Scan for the cell matching the given text and deliver its [X, Y] coordinate at center. 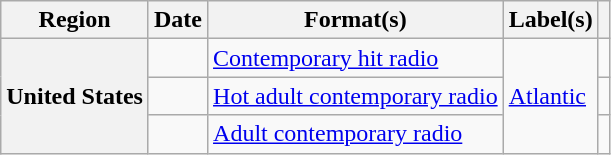
Adult contemporary radio [356, 134]
Contemporary hit radio [356, 58]
Format(s) [356, 20]
Region [75, 20]
Atlantic [550, 96]
Date [178, 20]
United States [75, 96]
Hot adult contemporary radio [356, 96]
Label(s) [550, 20]
